Output the (X, Y) coordinate of the center of the cell containing the given text.  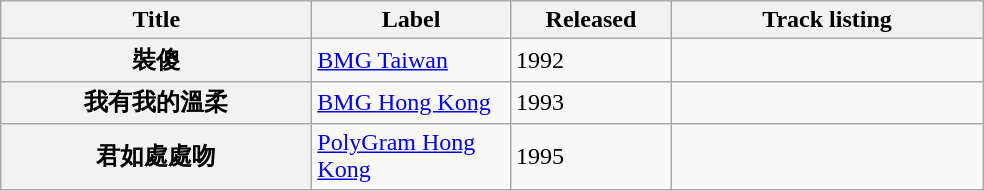
BMG Taiwan (412, 60)
PolyGram Hong Kong (412, 156)
BMG Hong Kong (412, 102)
我有我的溫柔 (156, 102)
裝傻 (156, 60)
君如處處吻 (156, 156)
Track listing (826, 20)
Label (412, 20)
1992 (590, 60)
1993 (590, 102)
Title (156, 20)
Released (590, 20)
1995 (590, 156)
